For the text-containing cell, return its midpoint in (X, Y) coordinate format. 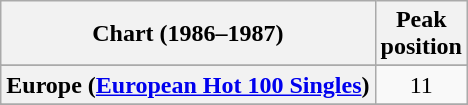
Peakposition (421, 34)
11 (421, 85)
Europe (European Hot 100 Singles) (188, 85)
Chart (1986–1987) (188, 34)
